Find where the given text appears and provide that cell's center as (X, Y) coordinate. 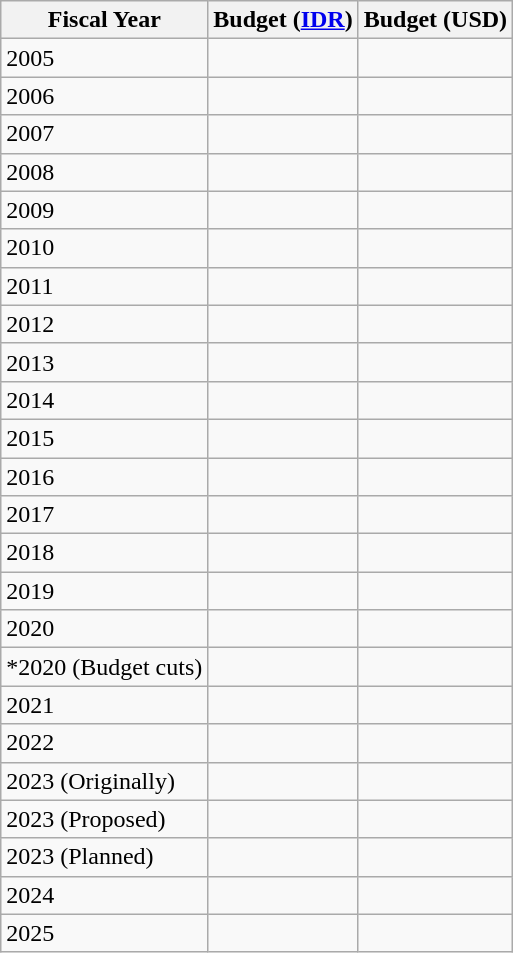
2024 (104, 895)
*2020 (Budget cuts) (104, 667)
Budget (IDR) (283, 20)
2020 (104, 629)
2025 (104, 933)
2017 (104, 515)
2019 (104, 591)
2005 (104, 58)
Fiscal Year (104, 20)
2014 (104, 400)
2009 (104, 210)
2013 (104, 362)
2008 (104, 172)
2011 (104, 286)
2012 (104, 324)
2015 (104, 438)
2021 (104, 705)
2018 (104, 553)
2023 (Proposed) (104, 819)
Budget (USD) (435, 20)
2007 (104, 134)
2023 (Originally) (104, 781)
2022 (104, 743)
2006 (104, 96)
2010 (104, 248)
2023 (Planned) (104, 857)
2016 (104, 477)
